Return the (x, y) coordinate for the center point of the cell that contains the specified text.  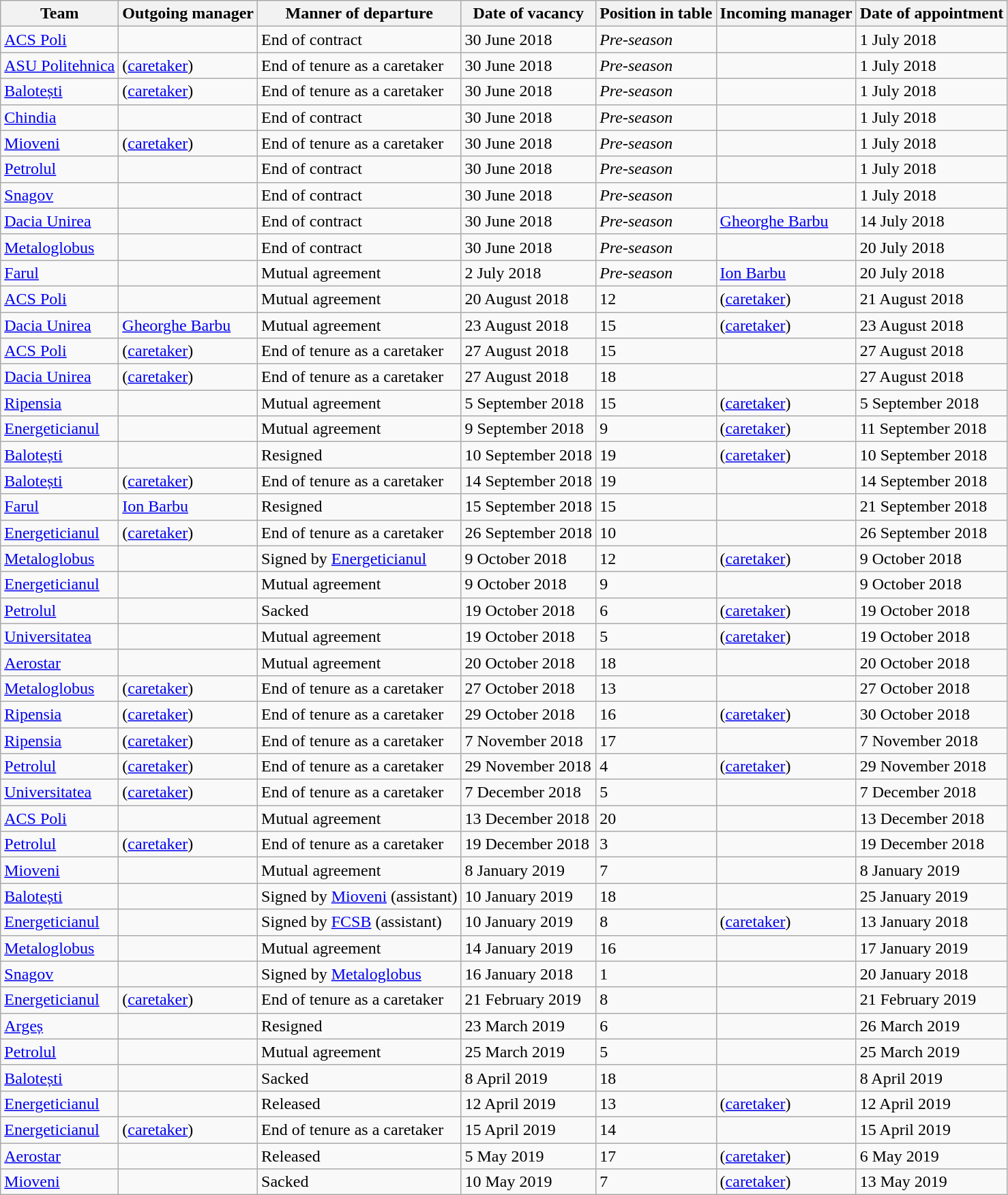
20 January 2018 (932, 974)
21 September 2018 (932, 507)
30 October 2018 (932, 714)
Date of vacancy (529, 14)
9 September 2018 (529, 429)
Team (60, 14)
Signed by Mioveni (assistant) (359, 896)
Position in table (656, 14)
11 September 2018 (932, 429)
13 January 2018 (932, 922)
3 (656, 844)
Chindia (60, 117)
20 August 2018 (529, 299)
29 October 2018 (529, 714)
Outgoing manager (188, 14)
Incoming manager (786, 14)
17 January 2019 (932, 948)
Signed by Metaloglobus (359, 974)
Manner of departure (359, 14)
1 (656, 974)
13 May 2019 (932, 1182)
25 January 2019 (932, 896)
4 (656, 767)
14 (656, 1130)
20 (656, 818)
10 (656, 533)
Argeș (60, 1026)
Signed by FCSB (assistant) (359, 922)
Signed by Energeticianul (359, 559)
23 March 2019 (529, 1026)
15 September 2018 (529, 507)
14 July 2018 (932, 221)
2 July 2018 (529, 273)
ASU Politehnica (60, 65)
14 January 2019 (529, 948)
6 May 2019 (932, 1156)
21 August 2018 (932, 299)
5 May 2019 (529, 1156)
Date of appointment (932, 14)
26 March 2019 (932, 1026)
10 May 2019 (529, 1182)
16 January 2018 (529, 974)
